From the cell containing the given text, extract its center point as (x, y) coordinate. 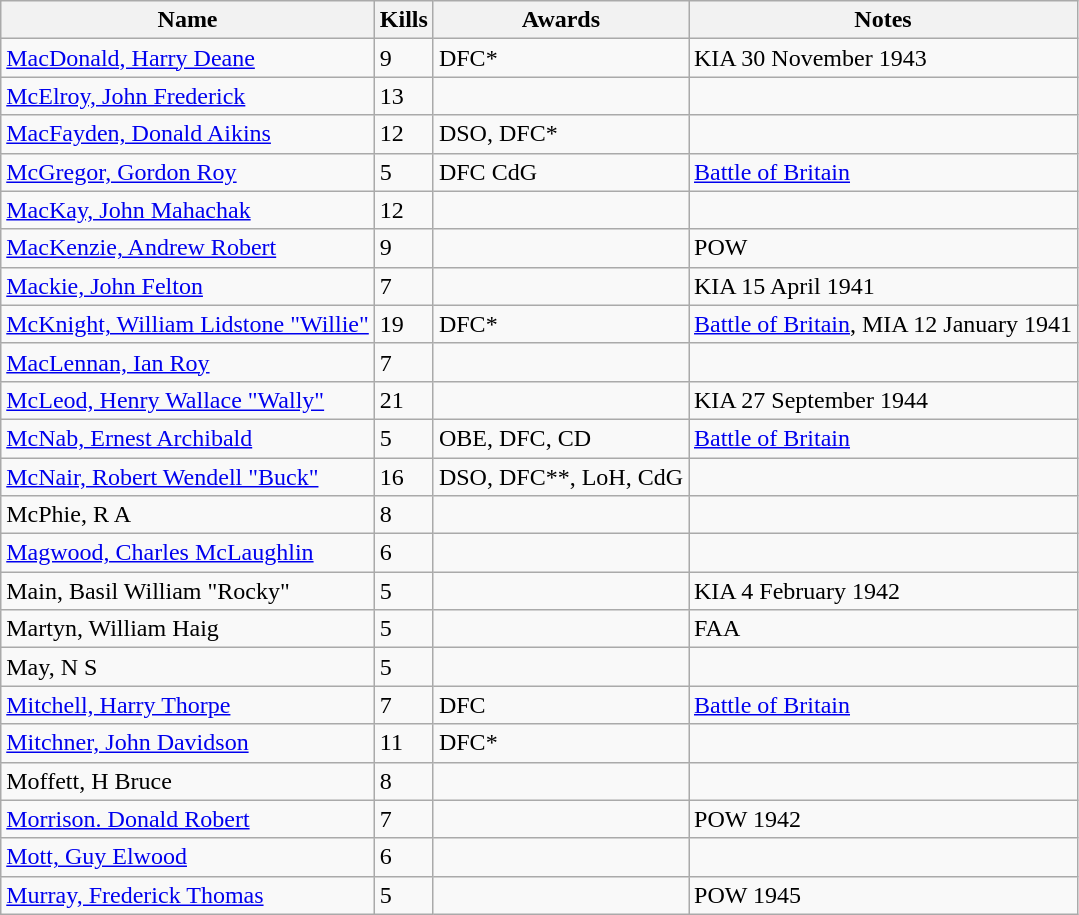
MacKenzie, Andrew Robert (188, 248)
13 (404, 96)
Mitchell, Harry Thorpe (188, 705)
Magwood, Charles McLaughlin (188, 553)
19 (404, 324)
McKnight, William Lidstone "Willie" (188, 324)
Morrison. Donald Robert (188, 819)
MacKay, John Mahachak (188, 210)
POW (882, 248)
KIA 4 February 1942 (882, 591)
Martyn, William Haig (188, 629)
POW 1945 (882, 895)
DFC (560, 705)
KIA 27 September 1944 (882, 400)
MacLennan, Ian Roy (188, 362)
DSO, DFC**, LoH, CdG (560, 477)
May, N S (188, 667)
Moffett, H Bruce (188, 781)
16 (404, 477)
KIA 15 April 1941 (882, 286)
Mackie, John Felton (188, 286)
Mitchner, John Davidson (188, 743)
POW 1942 (882, 819)
FAA (882, 629)
McNab, Ernest Archibald (188, 438)
11 (404, 743)
McPhie, R A (188, 515)
McGregor, Gordon Roy (188, 172)
MacFayden, Donald Aikins (188, 134)
Notes (882, 20)
Main, Basil William "Rocky" (188, 591)
Name (188, 20)
Mott, Guy Elwood (188, 857)
Awards (560, 20)
McNair, Robert Wendell "Buck" (188, 477)
McElroy, John Frederick (188, 96)
DSO, DFC* (560, 134)
McLeod, Henry Wallace "Wally" (188, 400)
DFC CdG (560, 172)
Murray, Frederick Thomas (188, 895)
Battle of Britain, MIA 12 January 1941 (882, 324)
KIA 30 November 1943 (882, 58)
OBE, DFC, CD (560, 438)
21 (404, 400)
Kills (404, 20)
MacDonald, Harry Deane (188, 58)
